Return the [X, Y] coordinate for the center point of the cell that contains the specified text.  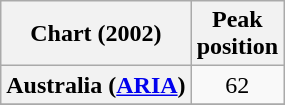
Peakposition [237, 34]
Australia (ARIA) [96, 85]
Chart (2002) [96, 34]
62 [237, 85]
